Find where the given text appears and provide that cell's center as [X, Y] coordinate. 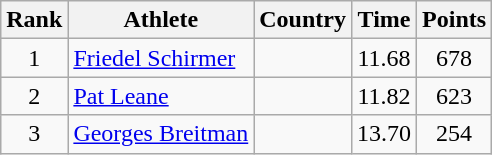
11.68 [384, 58]
Georges Breitman [161, 134]
Pat Leane [161, 96]
2 [34, 96]
13.70 [384, 134]
Time [384, 20]
Friedel Schirmer [161, 58]
Athlete [161, 20]
Country [303, 20]
Points [454, 20]
Rank [34, 20]
678 [454, 58]
254 [454, 134]
3 [34, 134]
11.82 [384, 96]
1 [34, 58]
623 [454, 96]
